Return the (X, Y) coordinate for the center point of the cell that contains the specified text.  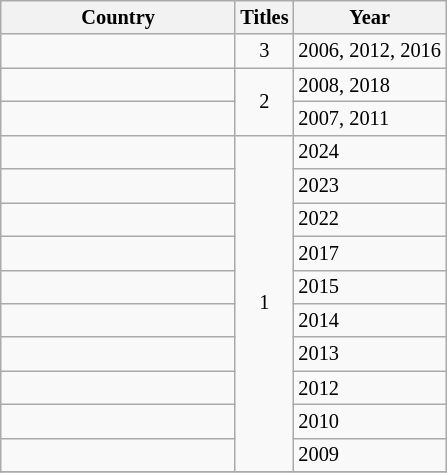
Titles (264, 17)
2009 (369, 455)
3 (264, 51)
1 (264, 304)
2013 (369, 354)
2008, 2018 (369, 85)
2015 (369, 287)
2010 (369, 421)
2022 (369, 219)
2 (264, 102)
2017 (369, 253)
2014 (369, 320)
2006, 2012, 2016 (369, 51)
2023 (369, 186)
2007, 2011 (369, 118)
Country (118, 17)
2012 (369, 388)
2024 (369, 152)
Year (369, 17)
